Search for the cell housing the specified text and yield its (x, y) center coordinate. 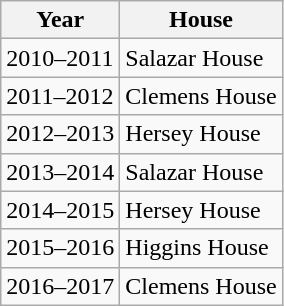
2012–2013 (60, 134)
Year (60, 20)
2014–2015 (60, 210)
Higgins House (201, 248)
2011–2012 (60, 96)
2016–2017 (60, 286)
2010–2011 (60, 58)
2015–2016 (60, 248)
House (201, 20)
2013–2014 (60, 172)
